Locate the cell with the specified text and output its (x, y) center coordinate. 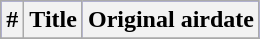
Original airdate (170, 20)
# (12, 20)
Title (54, 20)
